Detect which cell encompasses the target text, then output its [X, Y] center coordinate. 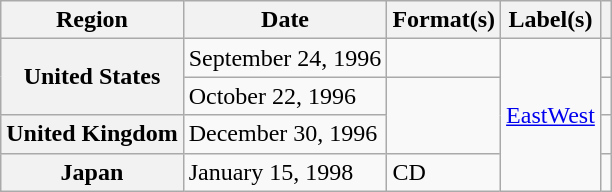
October 22, 1996 [285, 96]
EastWest [551, 115]
United Kingdom [92, 134]
Japan [92, 172]
United States [92, 77]
CD [444, 172]
December 30, 1996 [285, 134]
Region [92, 20]
Label(s) [551, 20]
September 24, 1996 [285, 58]
Date [285, 20]
Format(s) [444, 20]
January 15, 1998 [285, 172]
